Find where the given text appears and provide that cell's center as (X, Y) coordinate. 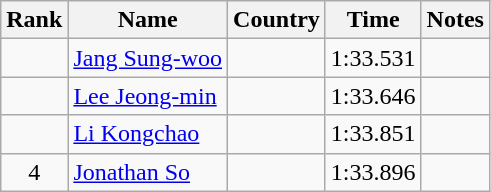
Notes (455, 20)
4 (34, 172)
Rank (34, 20)
Country (277, 20)
Jonathan So (148, 172)
Time (373, 20)
1:33.851 (373, 134)
Jang Sung-woo (148, 58)
1:33.896 (373, 172)
Lee Jeong-min (148, 96)
1:33.646 (373, 96)
1:33.531 (373, 58)
Name (148, 20)
Li Kongchao (148, 134)
